Identify which cell holds the provided text, then report its (X, Y) central coordinate. 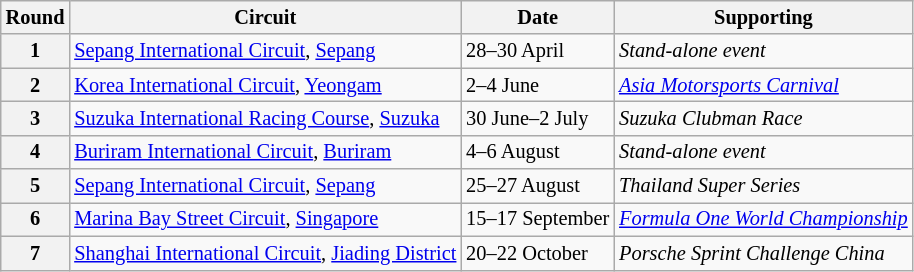
7 (36, 253)
28–30 April (538, 51)
2 (36, 85)
20–22 October (538, 253)
2–4 June (538, 85)
3 (36, 118)
4–6 August (538, 152)
Supporting (763, 17)
30 June–2 July (538, 118)
Shanghai International Circuit, Jiading District (265, 253)
Date (538, 17)
25–27 August (538, 186)
Formula One World Championship (763, 219)
Marina Bay Street Circuit, Singapore (265, 219)
6 (36, 219)
1 (36, 51)
15–17 September (538, 219)
Circuit (265, 17)
Suzuka International Racing Course, Suzuka (265, 118)
Korea International Circuit, Yeongam (265, 85)
5 (36, 186)
Suzuka Clubman Race (763, 118)
Buriram International Circuit, Buriram (265, 152)
4 (36, 152)
Asia Motorsports Carnival (763, 85)
Thailand Super Series (763, 186)
Round (36, 17)
Porsche Sprint Challenge China (763, 253)
